Find where the given text appears and provide that cell's center as (X, Y) coordinate. 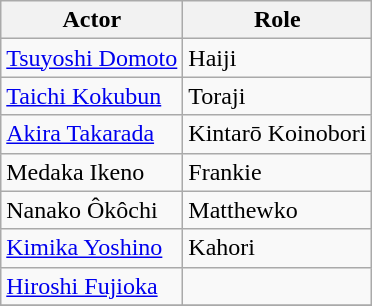
Tsuyoshi Domoto (92, 58)
Medaka Ikeno (92, 172)
Actor (92, 20)
Hiroshi Fujioka (92, 286)
Akira Takarada (92, 134)
Toraji (278, 96)
Haiji (278, 58)
Matthewko (278, 210)
Taichi Kokubun (92, 96)
Frankie (278, 172)
Kahori (278, 248)
Nanako Ôkôchi (92, 210)
Kintarō Koinobori (278, 134)
Role (278, 20)
Kimika Yoshino (92, 248)
